Identify which cell holds the provided text, then report its [x, y] central coordinate. 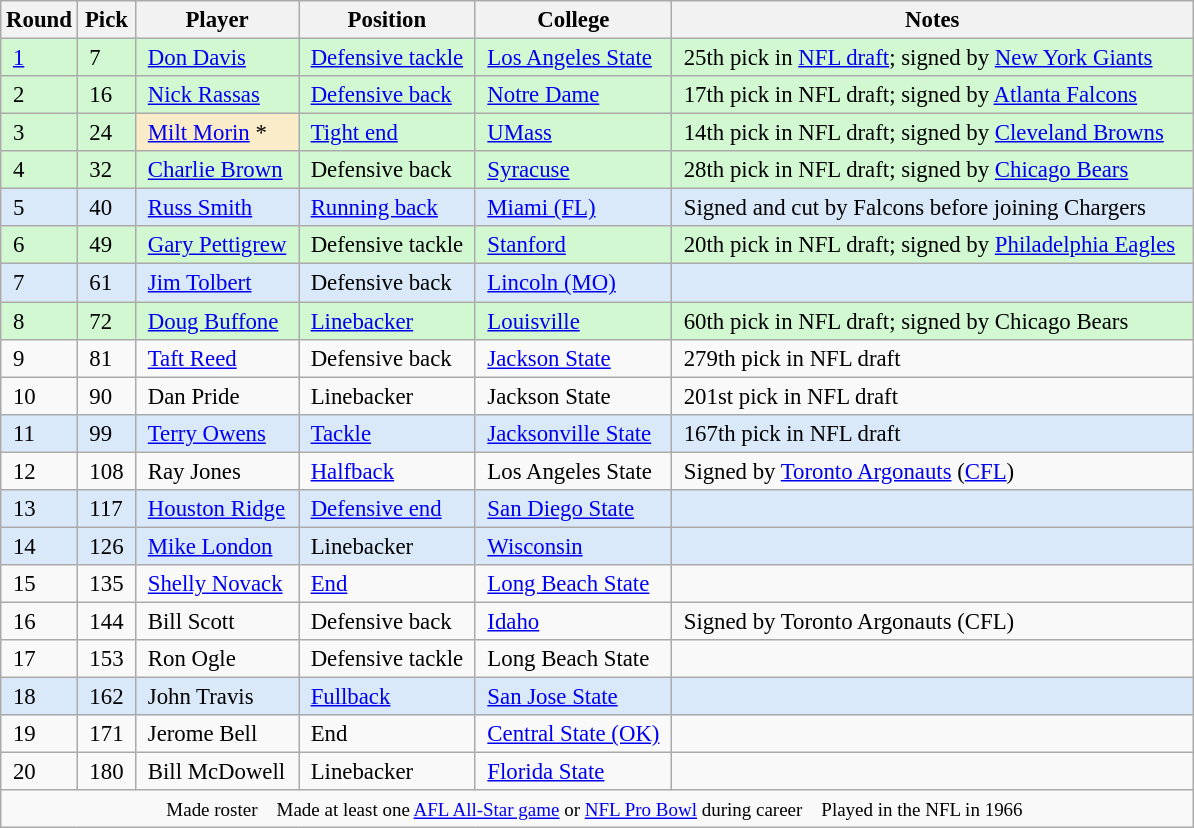
17 [39, 659]
126 [106, 546]
Bill McDowell [218, 772]
3 [39, 133]
Notes [932, 20]
Notre Dame [573, 95]
153 [106, 659]
Player [218, 20]
25th pick in NFL draft; signed by New York Giants [932, 58]
8 [39, 321]
Pick [106, 20]
13 [39, 509]
Nick Rassas [218, 95]
32 [106, 170]
Defensive end [386, 509]
Gary Pettigrew [218, 245]
Position [386, 20]
81 [106, 358]
San Jose State [573, 697]
14th pick in NFL draft; signed by Cleveland Browns [932, 133]
Charlie Brown [218, 170]
Stanford [573, 245]
162 [106, 697]
Halfback [386, 471]
Signed and cut by Falcons before joining Chargers [932, 208]
UMass [573, 133]
Running back [386, 208]
Jerome Bell [218, 734]
Made roster Made at least one AFL All-Star game or NFL Pro Bowl during career Played in the NFL in 1966 [597, 809]
14 [39, 546]
Fullback [386, 697]
61 [106, 283]
135 [106, 584]
15 [39, 584]
24 [106, 133]
10 [39, 396]
San Diego State [573, 509]
49 [106, 245]
Houston Ridge [218, 509]
Jim Tolbert [218, 283]
Florida State [573, 772]
9 [39, 358]
144 [106, 621]
Taft Reed [218, 358]
40 [106, 208]
2 [39, 95]
Bill Scott [218, 621]
6 [39, 245]
Tight end [386, 133]
Russ Smith [218, 208]
171 [106, 734]
117 [106, 509]
Ray Jones [218, 471]
Jacksonville State [573, 433]
Central State (OK) [573, 734]
Terry Owens [218, 433]
201st pick in NFL draft [932, 396]
180 [106, 772]
99 [106, 433]
College [573, 20]
Mike London [218, 546]
Idaho [573, 621]
17th pick in NFL draft; signed by Atlanta Falcons [932, 95]
19 [39, 734]
28th pick in NFL draft; signed by Chicago Bears [932, 170]
Tackle [386, 433]
12 [39, 471]
20 [39, 772]
Ron Ogle [218, 659]
Louisville [573, 321]
Wisconsin [573, 546]
60th pick in NFL draft; signed by Chicago Bears [932, 321]
5 [39, 208]
Doug Buffone [218, 321]
167th pick in NFL draft [932, 433]
Shelly Novack [218, 584]
Milt Morin * [218, 133]
Round [39, 20]
Don Davis [218, 58]
John Travis [218, 697]
11 [39, 433]
20th pick in NFL draft; signed by Philadelphia Eagles [932, 245]
Miami (FL) [573, 208]
18 [39, 697]
279th pick in NFL draft [932, 358]
72 [106, 321]
108 [106, 471]
90 [106, 396]
1 [39, 58]
Syracuse [573, 170]
4 [39, 170]
Lincoln (MO) [573, 283]
Dan Pride [218, 396]
